Pinpoint the cell where the given text exists, returning its [X, Y] midpoint coordinate. 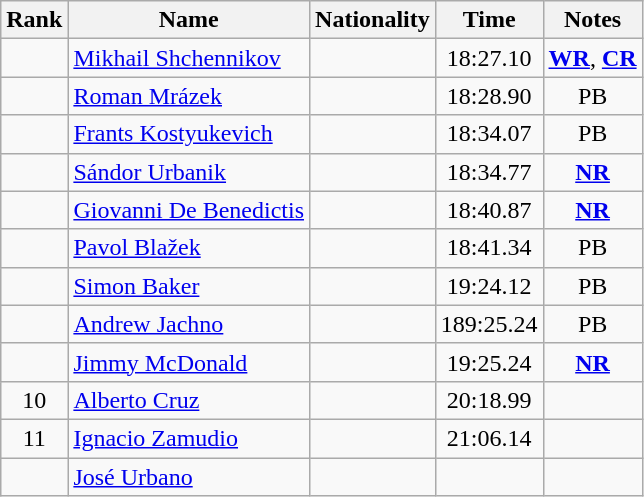
Pavol Blažek [189, 248]
José Urbano [189, 477]
Ignacio Zamudio [189, 438]
Alberto Cruz [189, 400]
Simon Baker [189, 286]
21:06.14 [489, 438]
Nationality [373, 20]
11 [34, 438]
19:24.12 [489, 286]
18:34.77 [489, 172]
18:40.87 [489, 210]
18:27.10 [489, 58]
Roman Mrázek [189, 96]
Rank [34, 20]
18:34.07 [489, 134]
Sándor Urbanik [189, 172]
Mikhail Shchennikov [189, 58]
10 [34, 400]
18:28.90 [489, 96]
Andrew Jachno [189, 324]
Jimmy McDonald [189, 362]
Notes [592, 20]
20:18.99 [489, 400]
Frants Kostyukevich [189, 134]
189:25.24 [489, 324]
Giovanni De Benedictis [189, 210]
19:25.24 [489, 362]
Time [489, 20]
WR, CR [592, 58]
Name [189, 20]
18:41.34 [489, 248]
